For the text-containing cell, return its midpoint in [X, Y] coordinate format. 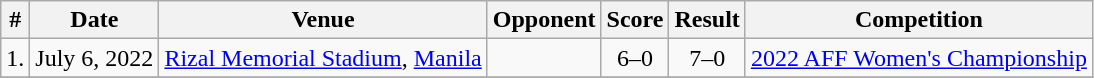
Venue [323, 20]
Result [707, 20]
2022 AFF Women's Championship [918, 58]
Competition [918, 20]
Date [94, 20]
1. [16, 58]
6–0 [635, 58]
7–0 [707, 58]
Rizal Memorial Stadium, Manila [323, 58]
Score [635, 20]
# [16, 20]
July 6, 2022 [94, 58]
Opponent [544, 20]
